Pinpoint the cell where the given text exists, returning its [x, y] midpoint coordinate. 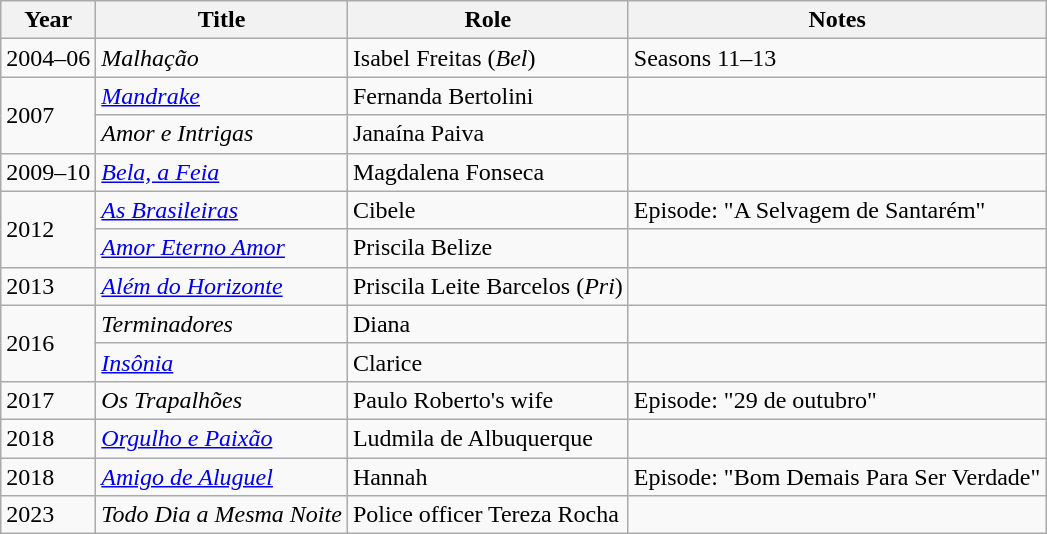
Os Trapalhões [222, 400]
As Brasileiras [222, 210]
Magdalena Fonseca [488, 172]
Todo Dia a Mesma Noite [222, 515]
Paulo Roberto's wife [488, 400]
Isabel Freitas (Bel) [488, 58]
2023 [48, 515]
Orgulho e Paixão [222, 438]
2009–10 [48, 172]
Role [488, 20]
2017 [48, 400]
Fernanda Bertolini [488, 96]
Year [48, 20]
Bela, a Feia [222, 172]
Priscila Leite Barcelos (Pri) [488, 286]
2016 [48, 343]
Seasons 11–13 [836, 58]
Janaína Paiva [488, 134]
Diana [488, 324]
Além do Horizonte [222, 286]
Notes [836, 20]
Episode: "29 de outubro" [836, 400]
2013 [48, 286]
Episode: "A Selvagem de Santarém" [836, 210]
Cibele [488, 210]
Malhação [222, 58]
Insônia [222, 362]
2004–06 [48, 58]
Priscila Belize [488, 248]
Amigo de Aluguel [222, 477]
Title [222, 20]
Amor e Intrigas [222, 134]
Hannah [488, 477]
Amor Eterno Amor [222, 248]
Clarice [488, 362]
Terminadores [222, 324]
Ludmila de Albuquerque [488, 438]
2012 [48, 229]
2007 [48, 115]
Episode: "Bom Demais Para Ser Verdade" [836, 477]
Police officer Tereza Rocha [488, 515]
Mandrake [222, 96]
